Locate the cell with the specified text and output its [x, y] center coordinate. 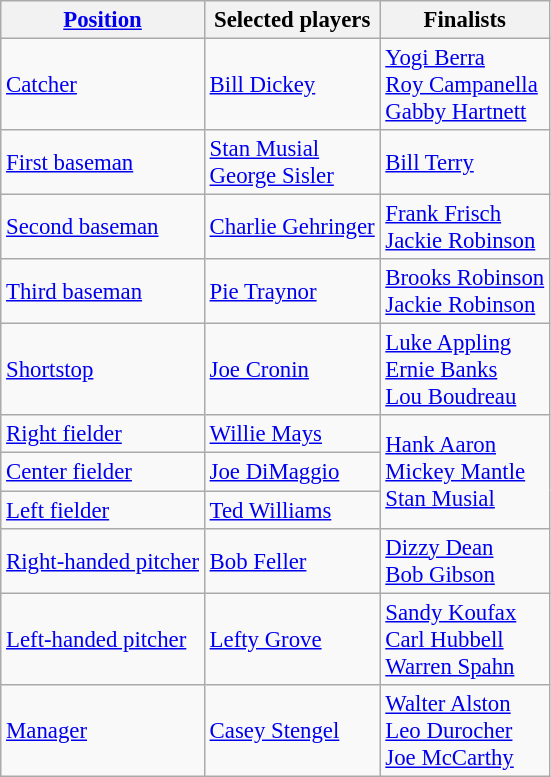
Joe DiMaggio [292, 472]
Casey Stengel [292, 730]
Center fielder [103, 472]
Catcher [103, 85]
Bob Feller [292, 560]
Frank FrischJackie Robinson [464, 228]
Willie Mays [292, 435]
Selected players [292, 20]
Bill Dickey [292, 85]
Walter AlstonLeo DurocherJoe McCarthy [464, 730]
Joe Cronin [292, 370]
Left-handed pitcher [103, 639]
Left fielder [103, 510]
Stan MusialGeorge Sisler [292, 162]
Brooks RobinsonJackie Robinson [464, 292]
Right-handed pitcher [103, 560]
Manager [103, 730]
Charlie Gehringer [292, 228]
Finalists [464, 20]
Third baseman [103, 292]
Position [103, 20]
Dizzy DeanBob Gibson [464, 560]
Luke ApplingErnie BanksLou Boudreau [464, 370]
Second baseman [103, 228]
Hank AaronMickey MantleStan Musial [464, 472]
First baseman [103, 162]
Pie Traynor [292, 292]
Yogi BerraRoy CampanellaGabby Hartnett [464, 85]
Sandy KoufaxCarl HubbellWarren Spahn [464, 639]
Lefty Grove [292, 639]
Bill Terry [464, 162]
Right fielder [103, 435]
Ted Williams [292, 510]
Shortstop [103, 370]
